Identify which cell holds the provided text, then report its [x, y] central coordinate. 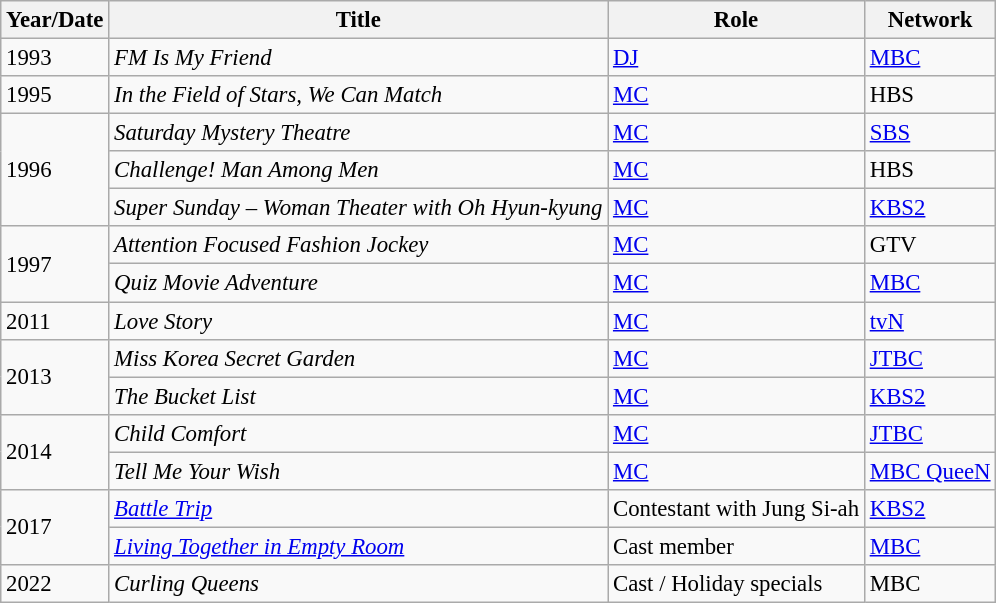
The Bucket List [358, 396]
tvN [930, 321]
1996 [55, 170]
Contestant with Jung Si-ah [736, 509]
Curling Queens [358, 584]
FM Is My Friend [358, 58]
Attention Focused Fashion Jockey [358, 245]
Cast member [736, 546]
Title [358, 20]
Cast / Holiday specials [736, 584]
Role [736, 20]
Super Sunday – Woman Theater with Oh Hyun-kyung [358, 208]
Living Together in Empty Room [358, 546]
2014 [55, 452]
2013 [55, 376]
2017 [55, 528]
Challenge! Man Among Men [358, 170]
Child Comfort [358, 433]
GTV [930, 245]
2011 [55, 321]
Tell Me Your Wish [358, 471]
1997 [55, 264]
In the Field of Stars, We Can Match [358, 95]
Network [930, 20]
1993 [55, 58]
Miss Korea Secret Garden [358, 358]
Love Story [358, 321]
Year/Date [55, 20]
DJ [736, 58]
1995 [55, 95]
MBC QueeN [930, 471]
SBS [930, 133]
2022 [55, 584]
Saturday Mystery Theatre [358, 133]
Quiz Movie Adventure [358, 283]
Battle Trip [358, 509]
